Locate the cell with the specified text and output its (x, y) center coordinate. 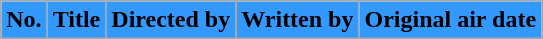
Directed by (171, 20)
Written by (298, 20)
Title (76, 20)
Original air date (450, 20)
No. (24, 20)
